Determine the [X, Y] coordinate at the center of the cell enclosing the given text.  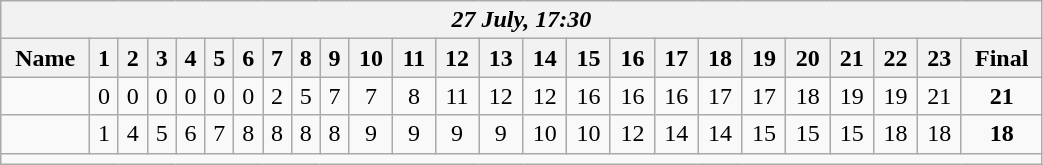
27 July, 17:30 [522, 20]
13 [501, 58]
Name [46, 58]
22 [896, 58]
23 [939, 58]
3 [162, 58]
20 [808, 58]
Final [1002, 58]
